Determine the [X, Y] coordinate at the center of the cell enclosing the given text.  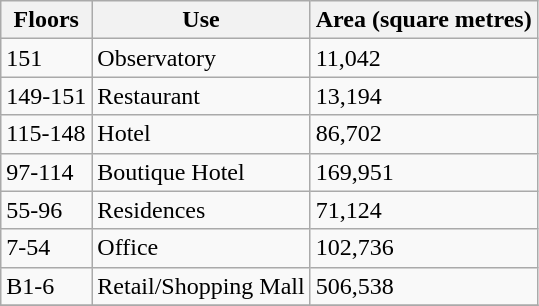
55-96 [46, 210]
Area (square metres) [424, 20]
Floors [46, 20]
Use [201, 20]
Office [201, 248]
86,702 [424, 134]
115-148 [46, 134]
151 [46, 58]
169,951 [424, 172]
13,194 [424, 96]
Residences [201, 210]
149-151 [46, 96]
Hotel [201, 134]
B1-6 [46, 286]
Boutique Hotel [201, 172]
506,538 [424, 286]
97-114 [46, 172]
71,124 [424, 210]
102,736 [424, 248]
7-54 [46, 248]
Restaurant [201, 96]
11,042 [424, 58]
Observatory [201, 58]
Retail/Shopping Mall [201, 286]
